From the cell containing the given text, extract its center point as (x, y) coordinate. 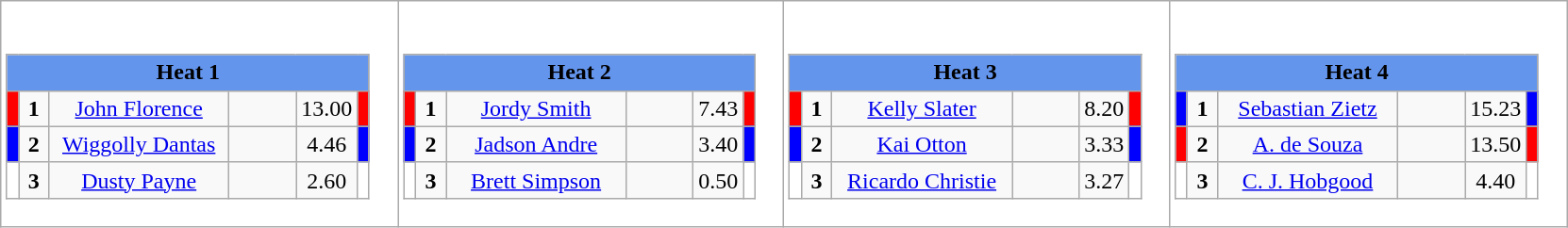
3.33 (1104, 144)
7.43 (719, 108)
Kai Otton (923, 144)
3.40 (719, 144)
Jordy Smith (536, 108)
13.00 (326, 108)
4.40 (1496, 180)
Jadson Andre (536, 144)
Wiggolly Dantas (140, 144)
A. de Souza (1308, 144)
Brett Simpson (536, 180)
Kelly Slater (923, 108)
Heat 3 (965, 73)
0.50 (719, 180)
Heat 1 1 John Florence 13.00 2 Wiggolly Dantas 4.46 3 Dusty Payne 2.60 (200, 114)
Heat 2 (579, 73)
Heat 4 (1357, 73)
John Florence (140, 108)
2.60 (326, 180)
Heat 4 1 Sebastian Zietz 15.23 2 A. de Souza 13.50 3 C. J. Hobgood 4.40 (1368, 114)
Heat 1 (188, 73)
3.27 (1104, 180)
4.46 (326, 144)
Dusty Payne (140, 180)
Ricardo Christie (923, 180)
Heat 2 1 Jordy Smith 7.43 2 Jadson Andre 3.40 3 Brett Simpson 0.50 (591, 114)
8.20 (1104, 108)
15.23 (1496, 108)
Sebastian Zietz (1308, 108)
C. J. Hobgood (1308, 180)
13.50 (1496, 144)
Heat 3 1 Kelly Slater 8.20 2 Kai Otton 3.33 3 Ricardo Christie 3.27 (977, 114)
